Search for the cell housing the specified text and yield its (X, Y) center coordinate. 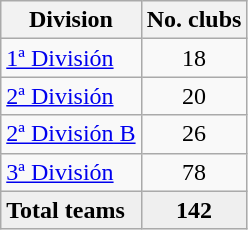
18 (194, 58)
Total teams (71, 210)
2ª División (71, 96)
1ª División (71, 58)
26 (194, 134)
3ª División (71, 172)
No. clubs (194, 20)
Division (71, 20)
78 (194, 172)
2ª División B (71, 134)
142 (194, 210)
20 (194, 96)
